Determine the (X, Y) coordinate at the center of the cell enclosing the given text.  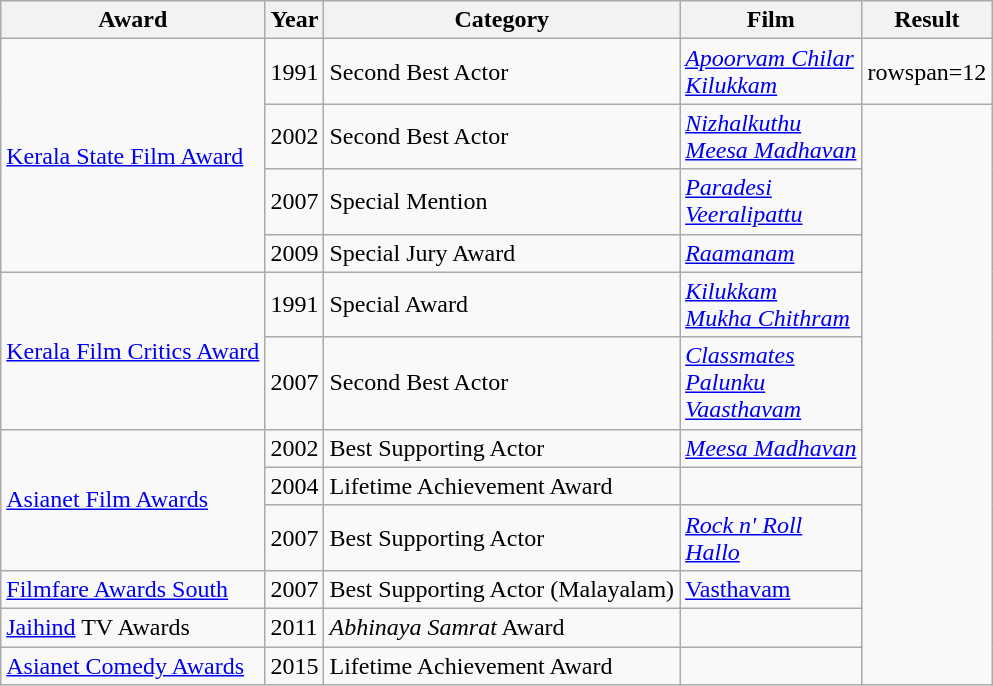
Film (771, 20)
Category (502, 20)
Asianet Film Awards (133, 500)
Special Mention (502, 202)
2004 (294, 486)
Apoorvam ChilarKilukkam (771, 72)
Vasthavam (771, 589)
Result (927, 20)
ParadesiVeeralipattu (771, 202)
Jaihind TV Awards (133, 627)
2009 (294, 253)
Award (133, 20)
ClassmatesPalunkuVaasthavam (771, 383)
Kerala State Film Award (133, 156)
Meesa Madhavan (771, 448)
Rock n' RollHallo (771, 538)
2011 (294, 627)
NizhalkuthuMeesa Madhavan (771, 136)
Best Supporting Actor (Malayalam) (502, 589)
Special Jury Award (502, 253)
rowspan=12 (927, 72)
Special Award (502, 304)
Raamanam (771, 253)
Abhinaya Samrat Award (502, 627)
Asianet Comedy Awards (133, 665)
2015 (294, 665)
Kerala Film Critics Award (133, 350)
KilukkamMukha Chithram (771, 304)
Year (294, 20)
Filmfare Awards South (133, 589)
